Find where the given text appears and provide that cell's center as [X, Y] coordinate. 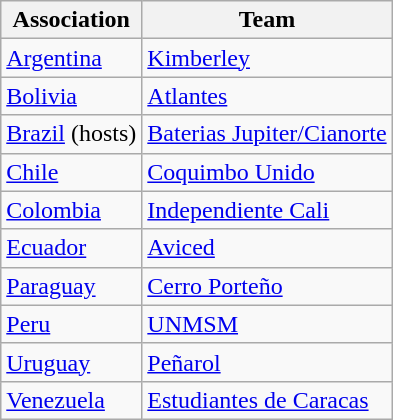
Cerro Porteño [267, 286]
Independiente Cali [267, 210]
Ecuador [72, 248]
Bolivia [72, 96]
Brazil (hosts) [72, 134]
Peru [72, 324]
Kimberley [267, 58]
Aviced [267, 248]
Team [267, 20]
Paraguay [72, 286]
Association [72, 20]
Peñarol [267, 362]
UNMSM [267, 324]
Baterias Jupiter/Cianorte [267, 134]
Venezuela [72, 400]
Colombia [72, 210]
Chile [72, 172]
Coquimbo Unido [267, 172]
Argentina [72, 58]
Uruguay [72, 362]
Atlantes [267, 96]
Estudiantes de Caracas [267, 400]
